Capture the cell that displays the provided text and extract its [x, y] central coordinate. 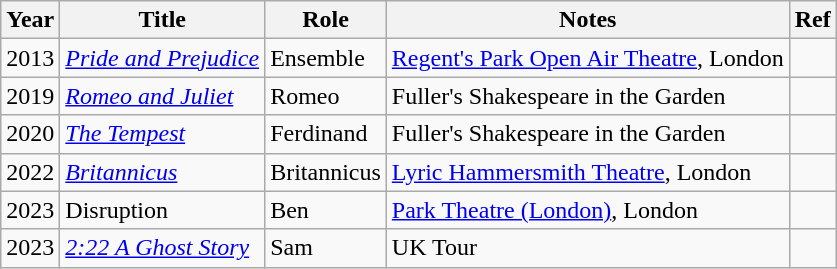
Romeo [326, 96]
2022 [30, 172]
Disruption [162, 210]
2:22 A Ghost Story [162, 248]
Sam [326, 248]
Ben [326, 210]
UK Tour [588, 248]
2020 [30, 134]
2013 [30, 58]
Ensemble [326, 58]
Pride and Prejudice [162, 58]
Year [30, 20]
2019 [30, 96]
Role [326, 20]
Notes [588, 20]
The Tempest [162, 134]
Lyric Hammersmith Theatre, London [588, 172]
Regent's Park Open Air Theatre, London [588, 58]
Park Theatre (London), London [588, 210]
Ferdinand [326, 134]
Title [162, 20]
Ref [812, 20]
Romeo and Juliet [162, 96]
